Return the (X, Y) coordinate for the center point of the cell that contains the specified text.  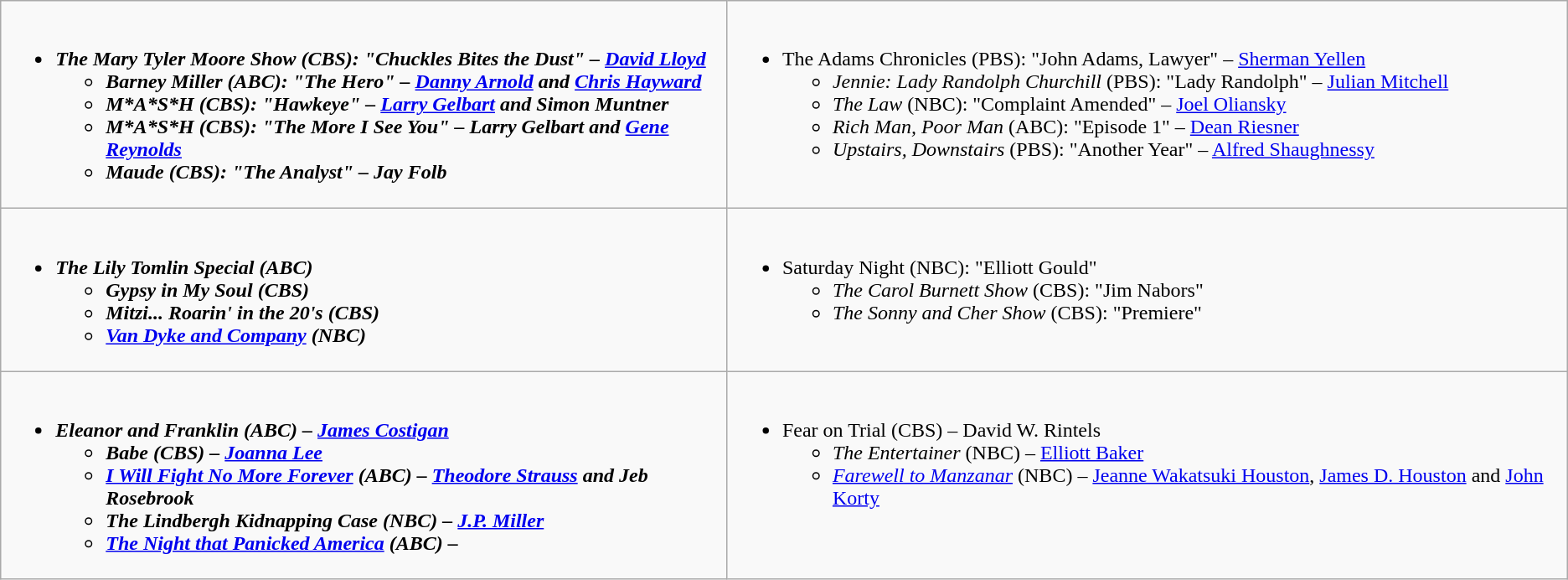
Saturday Night (NBC): "Elliott Gould"The Carol Burnett Show (CBS): "Jim Nabors"The Sonny and Cher Show (CBS): "Premiere" (1148, 290)
The Lily Tomlin Special (ABC)Gypsy in My Soul (CBS)Mitzi... Roarin' in the 20's (CBS)Van Dyke and Company (NBC) (364, 290)
